Output the (x, y) coordinate of the center of the cell containing the given text.  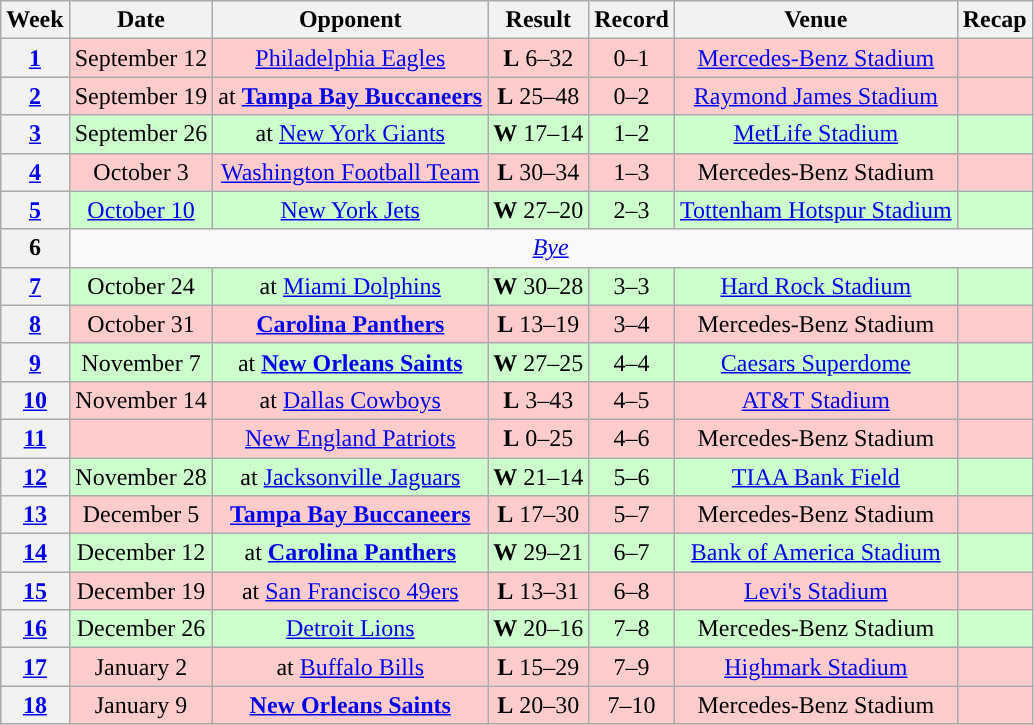
5–6 (632, 477)
October 10 (141, 210)
0–1 (632, 58)
AT&T Stadium (816, 400)
3–3 (632, 286)
2 (35, 96)
4–4 (632, 362)
4–6 (632, 438)
Raymond James Stadium (816, 96)
1–2 (632, 134)
17 (35, 667)
3–4 (632, 324)
L 3–43 (538, 400)
Bye (550, 248)
November 14 (141, 400)
W 27–25 (538, 362)
W 21–14 (538, 477)
Venue (816, 20)
16 (35, 629)
10 (35, 400)
November 7 (141, 362)
at New Orleans Saints (350, 362)
at Jacksonville Jaguars (350, 477)
Hard Rock Stadium (816, 286)
Tottenham Hotspur Stadium (816, 210)
W 27–20 (538, 210)
Opponent (350, 20)
W 29–21 (538, 553)
L 15–29 (538, 667)
at Dallas Cowboys (350, 400)
Washington Football Team (350, 172)
1 (35, 58)
12 (35, 477)
at Miami Dolphins (350, 286)
5 (35, 210)
6 (35, 248)
L 6–32 (538, 58)
at Carolina Panthers (350, 553)
TIAA Bank Field (816, 477)
6–8 (632, 591)
Week (35, 20)
L 20–30 (538, 705)
at San Francisco 49ers (350, 591)
Levi's Stadium (816, 591)
L 0–25 (538, 438)
7–8 (632, 629)
W 20–16 (538, 629)
5–7 (632, 515)
January 9 (141, 705)
0–2 (632, 96)
December 5 (141, 515)
W 17–14 (538, 134)
8 (35, 324)
14 (35, 553)
at New York Giants (350, 134)
at Tampa Bay Buccaneers (350, 96)
15 (35, 591)
Bank of America Stadium (816, 553)
MetLife Stadium (816, 134)
October 31 (141, 324)
L 13–19 (538, 324)
December 19 (141, 591)
November 28 (141, 477)
January 2 (141, 667)
Philadelphia Eagles (350, 58)
Record (632, 20)
13 (35, 515)
11 (35, 438)
New England Patriots (350, 438)
December 12 (141, 553)
Caesars Superdome (816, 362)
September 19 (141, 96)
New York Jets (350, 210)
October 24 (141, 286)
4–5 (632, 400)
New Orleans Saints (350, 705)
Result (538, 20)
7–9 (632, 667)
Highmark Stadium (816, 667)
at Buffalo Bills (350, 667)
L 30–34 (538, 172)
L 13–31 (538, 591)
September 12 (141, 58)
7–10 (632, 705)
9 (35, 362)
1–3 (632, 172)
Tampa Bay Buccaneers (350, 515)
Date (141, 20)
Carolina Panthers (350, 324)
18 (35, 705)
3 (35, 134)
September 26 (141, 134)
W 30–28 (538, 286)
7 (35, 286)
L 17–30 (538, 515)
6–7 (632, 553)
December 26 (141, 629)
Recap (994, 20)
2–3 (632, 210)
L 25–48 (538, 96)
4 (35, 172)
Detroit Lions (350, 629)
October 3 (141, 172)
